Identify which cell holds the provided text, then report its [x, y] central coordinate. 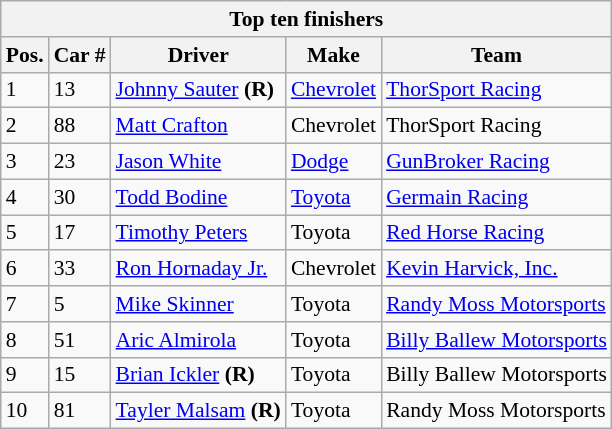
Driver [198, 55]
Car # [80, 55]
17 [80, 233]
7 [25, 304]
6 [25, 269]
Top ten finishers [306, 19]
Make [334, 55]
Team [496, 55]
Tayler Malsam (R) [198, 411]
Brian Ickler (R) [198, 375]
23 [80, 162]
30 [80, 197]
1 [25, 90]
Timothy Peters [198, 233]
3 [25, 162]
2 [25, 126]
Matt Crafton [198, 126]
4 [25, 197]
88 [80, 126]
Todd Bodine [198, 197]
Jason White [198, 162]
13 [80, 90]
81 [80, 411]
10 [25, 411]
Johnny Sauter (R) [198, 90]
GunBroker Racing [496, 162]
Germain Racing [496, 197]
Mike Skinner [198, 304]
15 [80, 375]
51 [80, 340]
Pos. [25, 55]
33 [80, 269]
Ron Hornaday Jr. [198, 269]
Dodge [334, 162]
Red Horse Racing [496, 233]
9 [25, 375]
Kevin Harvick, Inc. [496, 269]
8 [25, 340]
Aric Almirola [198, 340]
